Provide the (x, y) coordinate of the cell's center where the given text is located.  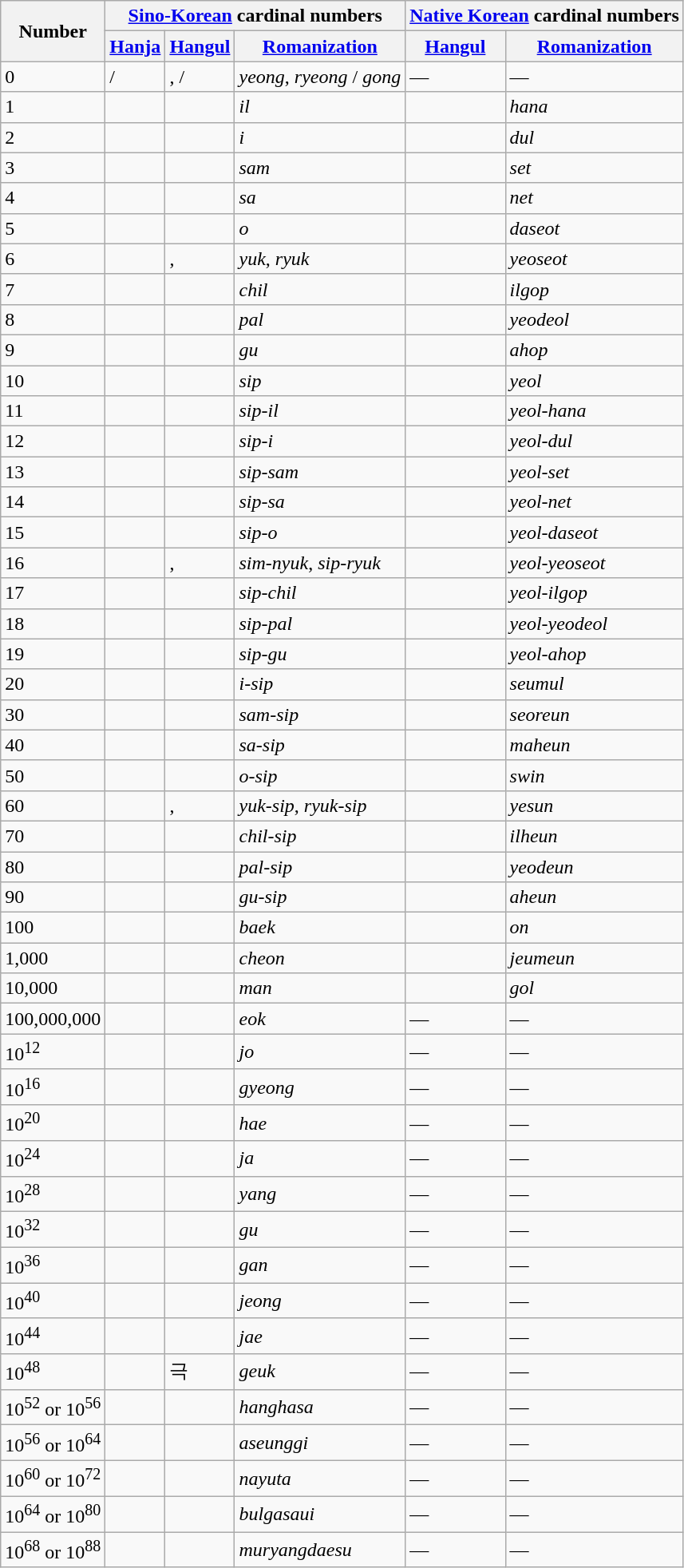
i-sip (320, 684)
12 (53, 441)
gan (320, 1265)
yuk-sip, ryuk-sip (320, 806)
13 (53, 472)
set (594, 168)
3 (53, 168)
sip-sam (320, 472)
yeol-yeodeol (594, 624)
60 (53, 806)
gol (594, 988)
pal-sip (320, 866)
30 (53, 715)
100,000,000 (53, 1019)
17 (53, 593)
yeoseot (594, 259)
muryangdaesu (320, 1550)
bulgasaui (320, 1514)
Sino-Korean cardinal numbers (255, 16)
sip-o (320, 533)
sa-sip (320, 745)
sip-il (320, 411)
yeong, ryeong / gong (320, 77)
16 (53, 563)
14 (53, 502)
Hanja (136, 46)
9 (53, 350)
sip-gu (320, 654)
jae (320, 1336)
10 (53, 381)
80 (53, 866)
1044 (53, 1336)
0 (53, 77)
cheon (320, 958)
8 (53, 319)
1036 (53, 1265)
gyeong (320, 1087)
11 (53, 411)
nayuta (320, 1479)
seumul (594, 684)
maheun (594, 745)
chil-sip (320, 836)
10,000 (53, 988)
geuk (320, 1372)
1016 (53, 1087)
Number (53, 31)
jo (320, 1052)
dul (594, 137)
18 (53, 624)
chil (320, 289)
5 (53, 228)
i (320, 137)
on (594, 928)
ilheun (594, 836)
100 (53, 928)
net (594, 198)
o (320, 228)
yeol-set (594, 472)
sam (320, 168)
1020 (53, 1123)
yeol-ahop (594, 654)
sip (320, 381)
daseot (594, 228)
swin (594, 775)
극 (200, 1372)
1 (53, 107)
1,000 (53, 958)
19 (53, 654)
yeol-yeoseot (594, 563)
jeumeun (594, 958)
aseunggi (320, 1443)
1052 or 1056 (53, 1407)
ahop (594, 350)
yeol-daseot (594, 533)
1032 (53, 1229)
eok (320, 1019)
ja (320, 1159)
man (320, 988)
yesun (594, 806)
yeol-net (594, 502)
ilgop (594, 289)
sip-chil (320, 593)
sim-nyuk, sip-ryuk (320, 563)
2 (53, 137)
1024 (53, 1159)
sip-pal (320, 624)
4 (53, 198)
sa (320, 198)
hae (320, 1123)
1040 (53, 1301)
hanghasa (320, 1407)
yeol-ilgop (594, 593)
Native Korean cardinal numbers (544, 16)
50 (53, 775)
aheun (594, 897)
/ (136, 77)
1068 or 1088 (53, 1550)
yang (320, 1194)
1056 or 1064 (53, 1443)
sam-sip (320, 715)
1012 (53, 1052)
sip-i (320, 441)
seoreun (594, 715)
gu-sip (320, 897)
o-sip (320, 775)
hana (594, 107)
70 (53, 836)
7 (53, 289)
jeong (320, 1301)
1048 (53, 1372)
6 (53, 259)
90 (53, 897)
1028 (53, 1194)
1064 or 1080 (53, 1514)
yuk, ryuk (320, 259)
yeodeun (594, 866)
il (320, 107)
yeol-hana (594, 411)
sip-sa (320, 502)
, / (200, 77)
yeodeol (594, 319)
20 (53, 684)
baek (320, 928)
1060 or 1072 (53, 1479)
40 (53, 745)
pal (320, 319)
yeol (594, 381)
yeol-dul (594, 441)
15 (53, 533)
